Output the (X, Y) coordinate of the center of the cell containing the given text.  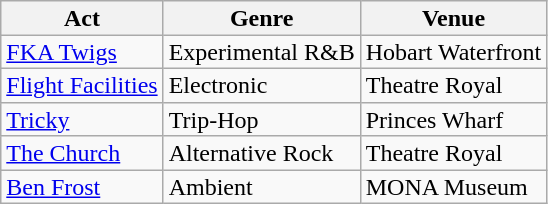
Princes Wharf (454, 119)
Electronic (262, 85)
Experimental R&B (262, 52)
Alternative Rock (262, 153)
Hobart Waterfront (454, 52)
Genre (262, 18)
MONA Museum (454, 187)
Flight Facilities (82, 85)
Tricky (82, 119)
Act (82, 18)
Ben Frost (82, 187)
Ambient (262, 187)
Venue (454, 18)
FKA Twigs (82, 52)
Trip-Hop (262, 119)
The Church (82, 153)
